Find where the given text appears and provide that cell's center as [X, Y] coordinate. 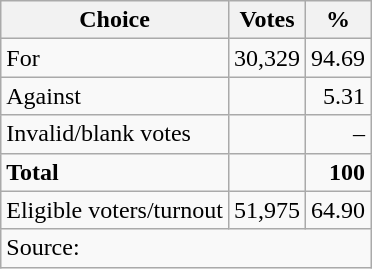
Eligible voters/turnout [115, 210]
51,975 [266, 210]
94.69 [338, 58]
64.90 [338, 210]
Source: [186, 248]
100 [338, 172]
Choice [115, 20]
5.31 [338, 96]
Against [115, 96]
– [338, 134]
30,329 [266, 58]
Invalid/blank votes [115, 134]
For [115, 58]
Total [115, 172]
% [338, 20]
Votes [266, 20]
